Detect which cell encompasses the target text, then output its (x, y) center coordinate. 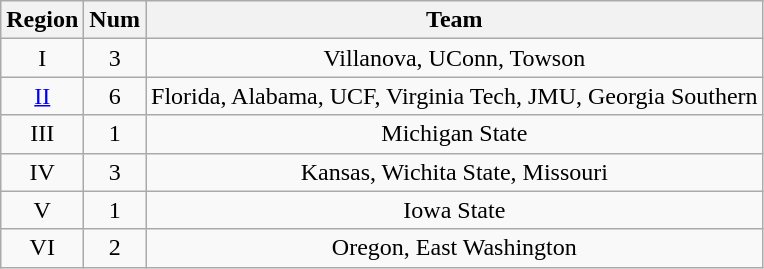
I (42, 58)
Oregon, East Washington (455, 248)
Michigan State (455, 134)
VI (42, 248)
2 (115, 248)
6 (115, 96)
Kansas, Wichita State, Missouri (455, 172)
Florida, Alabama, UCF, Virginia Tech, JMU, Georgia Southern (455, 96)
II (42, 96)
Iowa State (455, 210)
IV (42, 172)
Team (455, 20)
Region (42, 20)
Num (115, 20)
III (42, 134)
Villanova, UConn, Towson (455, 58)
V (42, 210)
